Extract the [x, y] coordinate from the center of the cell holding the provided text.  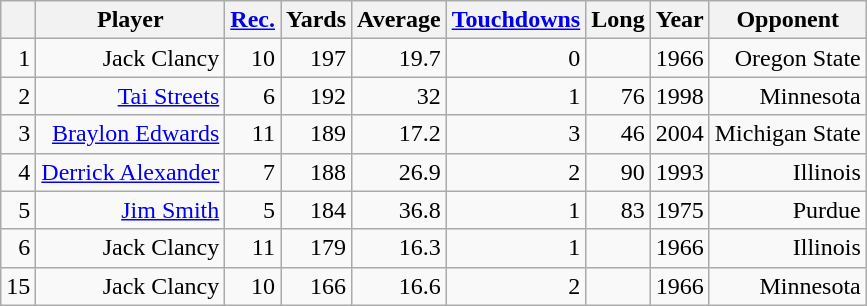
90 [618, 172]
184 [316, 210]
179 [316, 248]
Touchdowns [516, 20]
189 [316, 134]
1993 [680, 172]
Braylon Edwards [130, 134]
1998 [680, 96]
197 [316, 58]
Rec. [253, 20]
Player [130, 20]
Year [680, 20]
Derrick Alexander [130, 172]
Average [400, 20]
76 [618, 96]
32 [400, 96]
Michigan State [788, 134]
19.7 [400, 58]
16.6 [400, 286]
188 [316, 172]
Opponent [788, 20]
2004 [680, 134]
192 [316, 96]
36.8 [400, 210]
166 [316, 286]
0 [516, 58]
1975 [680, 210]
Purdue [788, 210]
Jim Smith [130, 210]
Long [618, 20]
Oregon State [788, 58]
Tai Streets [130, 96]
7 [253, 172]
15 [18, 286]
16.3 [400, 248]
46 [618, 134]
Yards [316, 20]
17.2 [400, 134]
83 [618, 210]
4 [18, 172]
26.9 [400, 172]
